Return [X, Y] of the center of cell containing provided text 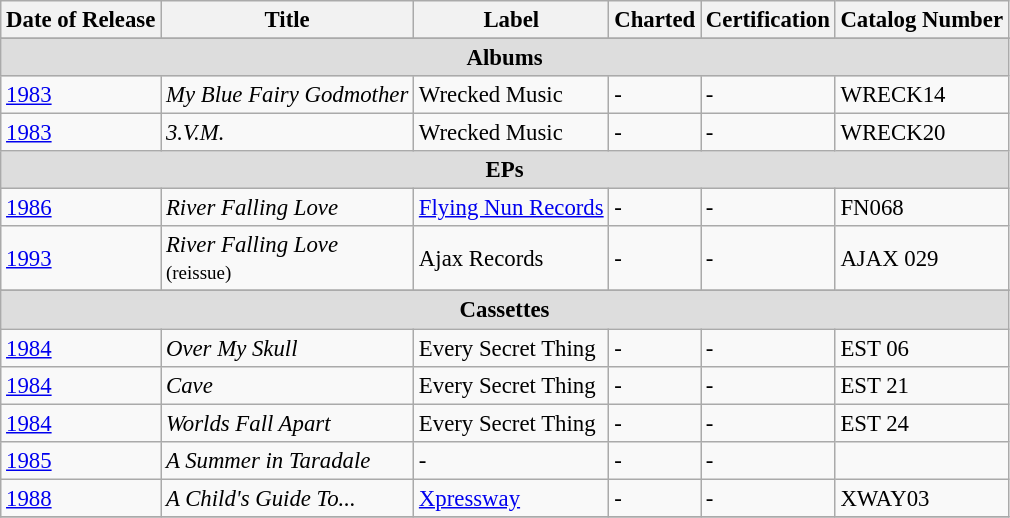
EST 06 [922, 348]
XWAY03 [922, 498]
AJAX 029 [922, 258]
EST 21 [922, 385]
A Child's Guide To... [288, 498]
Worlds Fall Apart [288, 423]
Date of Release [81, 20]
Xpressway [512, 498]
Title [288, 20]
Charted [655, 20]
River Falling Love [288, 208]
WRECK14 [922, 95]
1985 [81, 460]
EPs [505, 170]
WRECK20 [922, 133]
1993 [81, 258]
Flying Nun Records [512, 208]
FN068 [922, 208]
Over My Skull [288, 348]
Label [512, 20]
EST 24 [922, 423]
Albums [505, 58]
River Falling Love(reissue) [288, 258]
Certification [768, 20]
Catalog Number [922, 20]
3.V.M. [288, 133]
A Summer in Taradale [288, 460]
1986 [81, 208]
My Blue Fairy Godmother [288, 95]
Cave [288, 385]
1988 [81, 498]
Ajax Records [512, 258]
Cassettes [505, 310]
